Capture the cell that displays the provided text and extract its [X, Y] central coordinate. 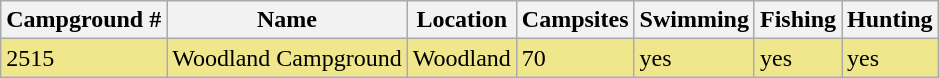
2515 [84, 58]
Location [462, 20]
Swimming [694, 20]
Fishing [798, 20]
Campground # [84, 20]
Campsites [575, 20]
Woodland Campground [287, 58]
Woodland [462, 58]
70 [575, 58]
Name [287, 20]
Hunting [890, 20]
